Locate the cell with the specified text and output its [x, y] center coordinate. 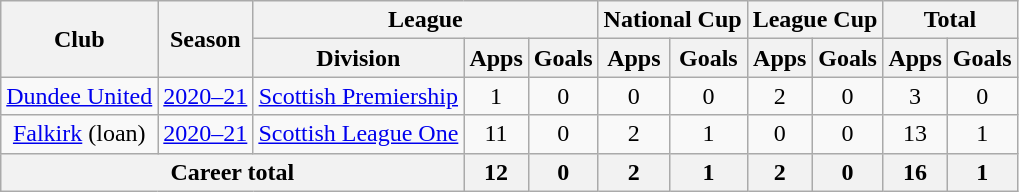
12 [496, 172]
16 [915, 172]
Falkirk (loan) [80, 134]
11 [496, 134]
Season [206, 39]
National Cup [672, 20]
Total [950, 20]
3 [915, 96]
Division [358, 58]
League [426, 20]
Club [80, 39]
Scottish League One [358, 134]
League Cup [815, 20]
13 [915, 134]
Scottish Premiership [358, 96]
Career total [232, 172]
Dundee United [80, 96]
